Return the (x, y) coordinate for the center point of the cell that contains the specified text.  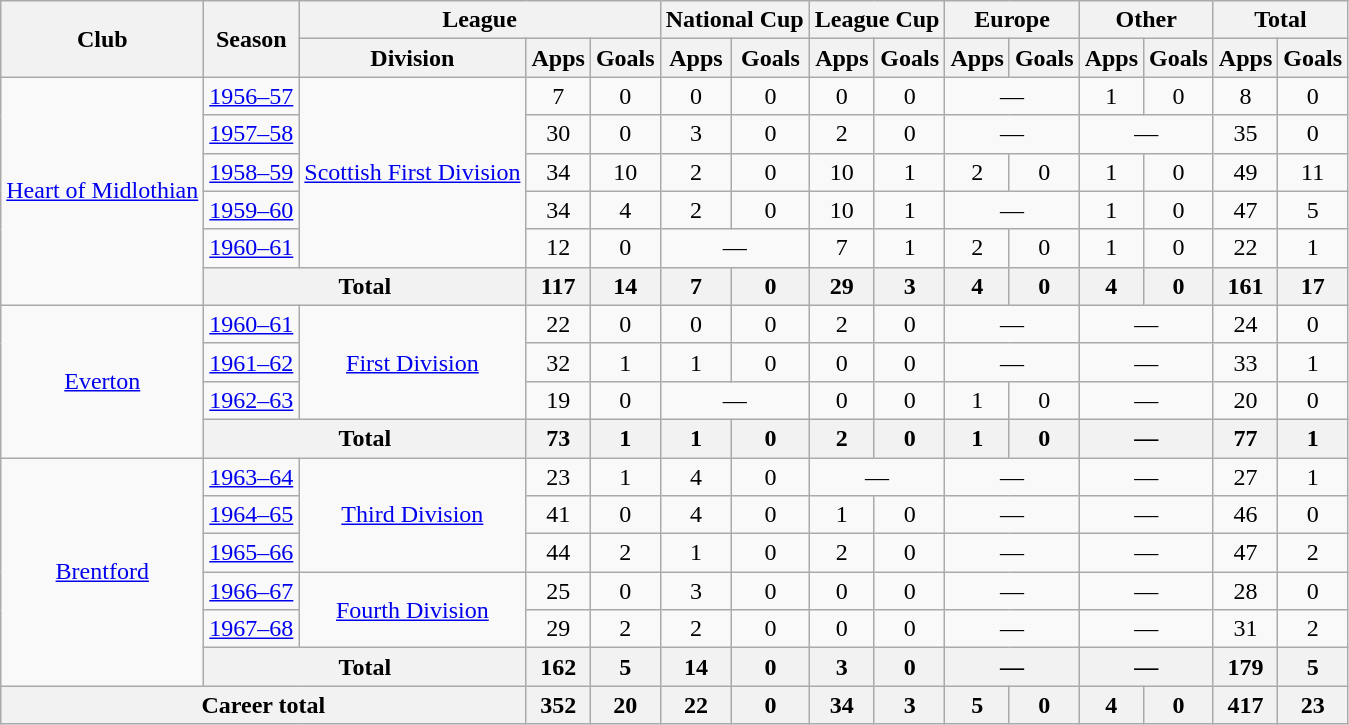
Career total (264, 705)
41 (558, 515)
1963–64 (252, 477)
Scottish First Division (412, 172)
31 (1245, 629)
73 (558, 438)
179 (1245, 667)
Third Division (412, 515)
Heart of Midlothian (102, 191)
1961–62 (252, 362)
First Division (412, 362)
33 (1245, 362)
162 (558, 667)
17 (1313, 286)
Season (252, 39)
30 (558, 134)
46 (1245, 515)
Division (412, 58)
1957–58 (252, 134)
1965–66 (252, 553)
28 (1245, 591)
Everton (102, 381)
12 (558, 248)
32 (558, 362)
417 (1245, 705)
49 (1245, 172)
1959–60 (252, 210)
League Cup (877, 20)
Brentford (102, 572)
35 (1245, 134)
1964–65 (252, 515)
25 (558, 591)
Other (1146, 20)
1962–63 (252, 400)
National Cup (734, 20)
27 (1245, 477)
1967–68 (252, 629)
161 (1245, 286)
44 (558, 553)
Europe (1012, 20)
352 (558, 705)
117 (558, 286)
8 (1245, 96)
19 (558, 400)
Club (102, 39)
League (480, 20)
77 (1245, 438)
1958–59 (252, 172)
11 (1313, 172)
24 (1245, 324)
1966–67 (252, 591)
Fourth Division (412, 610)
1956–57 (252, 96)
